Provide the (x, y) coordinate of the cell's center where the given text is located.  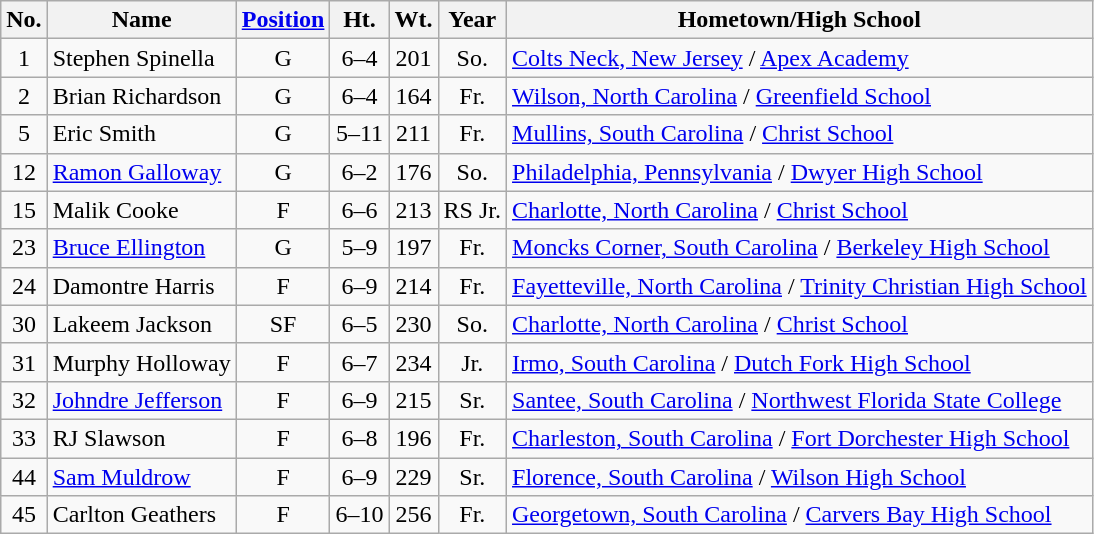
Damontre Harris (142, 286)
Hometown/High School (800, 20)
No. (24, 20)
Year (472, 20)
5 (24, 134)
197 (414, 248)
234 (414, 362)
RJ Slawson (142, 438)
Moncks Corner, South Carolina / Berkeley High School (800, 248)
44 (24, 477)
196 (414, 438)
Florence, South Carolina / Wilson High School (800, 477)
Position (283, 20)
6–10 (360, 515)
Georgetown, South Carolina / Carvers Bay High School (800, 515)
Carlton Geathers (142, 515)
229 (414, 477)
32 (24, 400)
45 (24, 515)
5–11 (360, 134)
230 (414, 324)
30 (24, 324)
2 (24, 96)
201 (414, 58)
12 (24, 172)
24 (24, 286)
Philadelphia, Pennsylvania / Dwyer High School (800, 172)
176 (414, 172)
Bruce Ellington (142, 248)
Ht. (360, 20)
Murphy Holloway (142, 362)
213 (414, 210)
6–8 (360, 438)
Ramon Galloway (142, 172)
Mullins, South Carolina / Christ School (800, 134)
6–2 (360, 172)
23 (24, 248)
164 (414, 96)
31 (24, 362)
6–7 (360, 362)
Wilson, North Carolina / Greenfield School (800, 96)
RS Jr. (472, 210)
Malik Cooke (142, 210)
Colts Neck, New Jersey / Apex Academy (800, 58)
Fayetteville, North Carolina / Trinity Christian High School (800, 286)
Stephen Spinella (142, 58)
Johndre Jefferson (142, 400)
15 (24, 210)
5–9 (360, 248)
Irmo, South Carolina / Dutch Fork High School (800, 362)
Brian Richardson (142, 96)
Jr. (472, 362)
215 (414, 400)
256 (414, 515)
SF (283, 324)
Sam Muldrow (142, 477)
Eric Smith (142, 134)
Lakeem Jackson (142, 324)
6–6 (360, 210)
Charleston, South Carolina / Fort Dorchester High School (800, 438)
1 (24, 58)
6–5 (360, 324)
Wt. (414, 20)
33 (24, 438)
211 (414, 134)
Santee, South Carolina / Northwest Florida State College (800, 400)
214 (414, 286)
Name (142, 20)
